Output the [X, Y] coordinate of the center of the cell containing the given text.  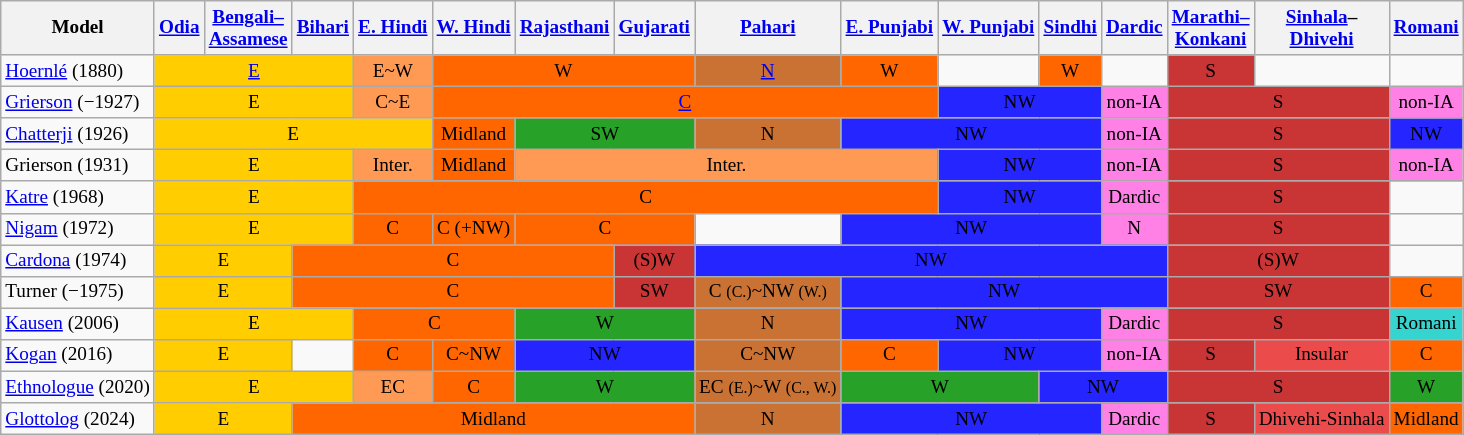
C (+NW) [474, 229]
EC (E.)~W (C., W.) [768, 387]
Glottolog (2024) [78, 419]
Turner (−1975) [78, 292]
Cardona (1974) [78, 261]
Pahari [768, 28]
Gujarati [654, 28]
E. Hindi [393, 28]
Dhivehi-Sinhala [1322, 419]
W. Hindi [474, 28]
W. Punjabi [988, 28]
E. Punjabi [890, 28]
Sinhala–Dhivehi [1322, 28]
Katre (1968) [78, 197]
Marathi–Konkani [1210, 28]
Nigam (1972) [78, 229]
Grierson (1931) [78, 166]
Kogan (2016) [78, 355]
Chatterji (1926) [78, 134]
C~E [393, 102]
E~W [393, 71]
Grierson (−1927) [78, 102]
Insular [1322, 355]
Rajasthani [564, 28]
Bengali–Assamese [248, 28]
Kausen (2006) [78, 324]
Odia [179, 28]
Hoernlé (1880) [78, 71]
Ethnologue (2020) [78, 387]
Bihari [322, 28]
EC [393, 387]
C (C.)~NW (W.) [768, 292]
Model [78, 28]
Sindhi [1070, 28]
